Find where the given text appears and provide that cell's center as [X, Y] coordinate. 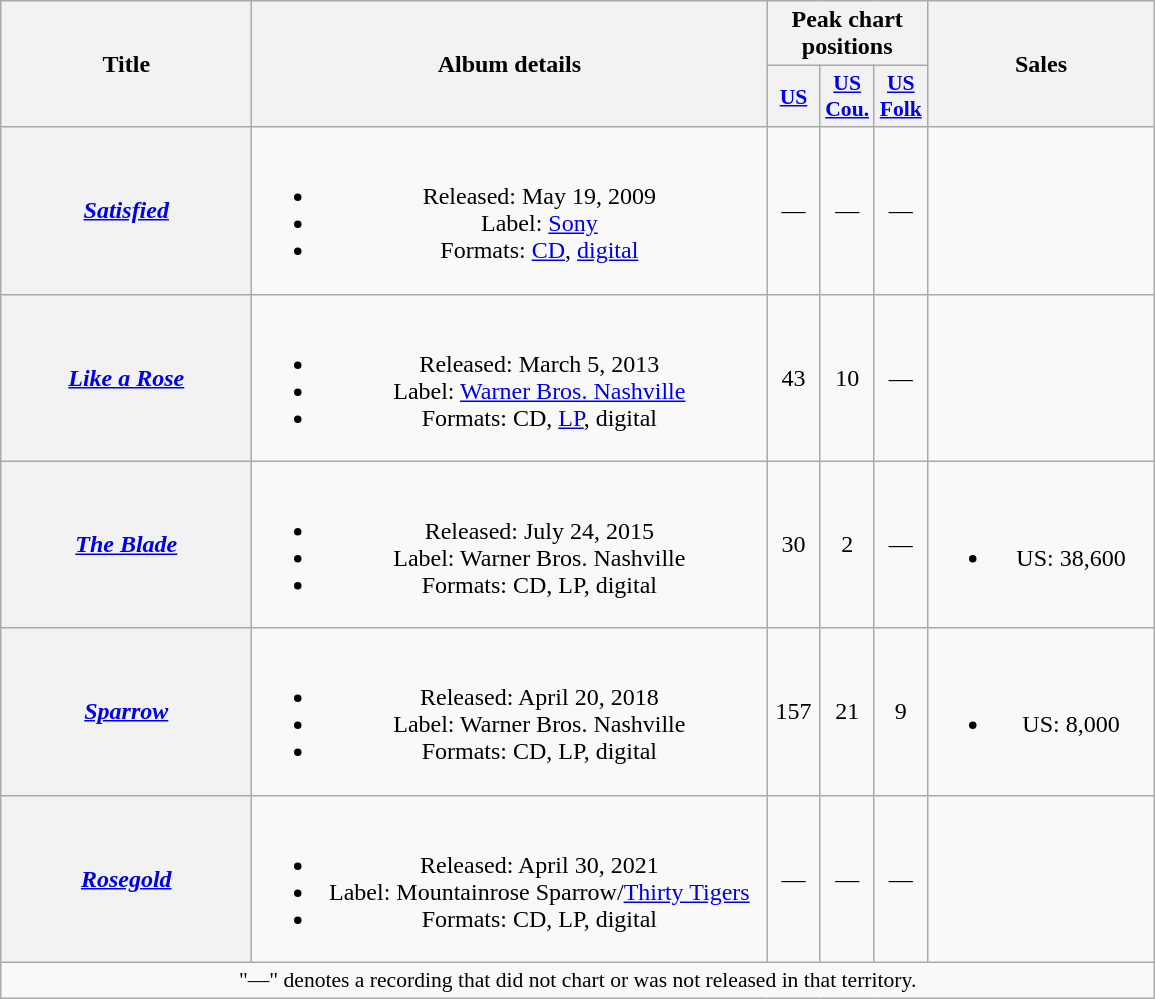
Sparrow [126, 712]
Released: April 30, 2021Label: Mountainrose Sparrow/Thirty TigersFormats: CD, LP, digital [510, 878]
2 [847, 544]
"—" denotes a recording that did not chart or was not released in that territory. [578, 980]
Title [126, 64]
Released: May 19, 2009Label: SonyFormats: CD, digital [510, 210]
Sales [1040, 64]
Rosegold [126, 878]
Album details [510, 64]
30 [794, 544]
10 [847, 378]
USFolk [900, 96]
US: 8,000 [1040, 712]
Released: March 5, 2013Label: Warner Bros. NashvilleFormats: CD, LP, digital [510, 378]
157 [794, 712]
USCou. [847, 96]
43 [794, 378]
Released: July 24, 2015Label: Warner Bros. NashvilleFormats: CD, LP, digital [510, 544]
Released: April 20, 2018Label: Warner Bros. NashvilleFormats: CD, LP, digital [510, 712]
21 [847, 712]
Satisfied [126, 210]
The Blade [126, 544]
US [794, 96]
Peak chartpositions [848, 34]
9 [900, 712]
US: 38,600 [1040, 544]
Like a Rose [126, 378]
